Pinpoint the cell where the given text exists, returning its [x, y] midpoint coordinate. 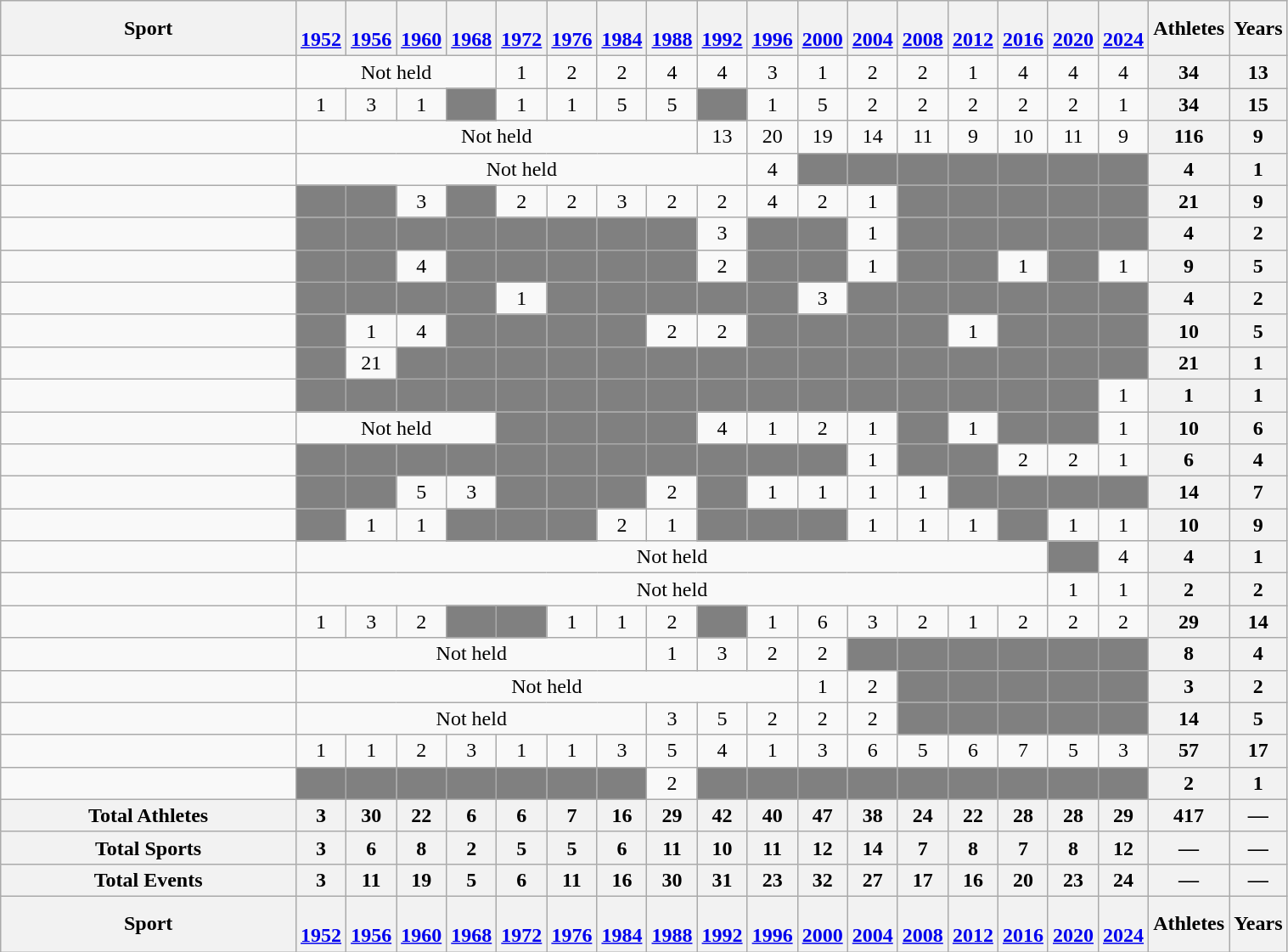
417 [1189, 815]
Total Sports [149, 848]
57 [1189, 751]
32 [822, 880]
40 [773, 815]
Total Athletes [149, 815]
31 [722, 880]
Total Events [149, 880]
38 [873, 815]
27 [873, 880]
116 [1189, 137]
47 [822, 815]
15 [1258, 104]
42 [722, 815]
